Determine the [x, y] coordinate at the center of the cell enclosing the given text.  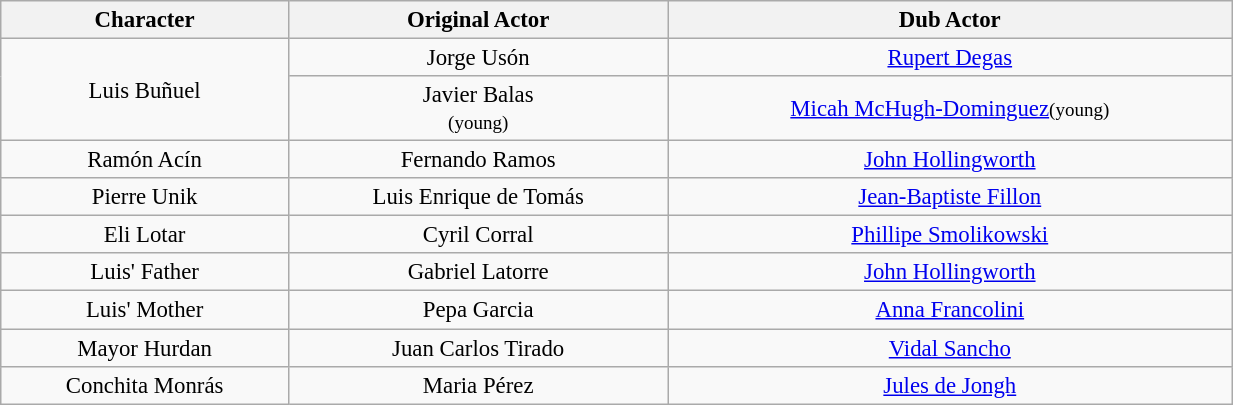
Javier Balas(young) [478, 108]
Eli Lotar [145, 235]
Pepa Garcia [478, 310]
Character [145, 20]
Micah McHugh-Dominguez(young) [950, 108]
Luis Enrique de Tomás [478, 197]
Conchita Monrás [145, 385]
Mayor Hurdan [145, 348]
Gabriel Latorre [478, 273]
Maria Pérez [478, 385]
Juan Carlos Tirado [478, 348]
Original Actor [478, 20]
Jean-Baptiste Fillon [950, 197]
Ramón Acín [145, 160]
Pierre Unik [145, 197]
Phillipe Smolikowski [950, 235]
Rupert Degas [950, 58]
Jules de Jongh [950, 385]
Vidal Sancho [950, 348]
Luis' Mother [145, 310]
Dub Actor [950, 20]
Luis' Father [145, 273]
Fernando Ramos [478, 160]
Luis Buñuel [145, 90]
Cyril Corral [478, 235]
Anna Francolini [950, 310]
Jorge Usón [478, 58]
